Search for the cell housing the specified text and yield its (x, y) center coordinate. 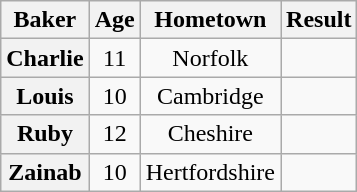
Hertfordshire (210, 172)
Charlie (45, 58)
Age (114, 20)
Zainab (45, 172)
Cambridge (210, 96)
11 (114, 58)
Norfolk (210, 58)
Louis (45, 96)
Baker (45, 20)
Cheshire (210, 134)
Result (319, 20)
Hometown (210, 20)
Ruby (45, 134)
12 (114, 134)
